Determine the (X, Y) coordinate at the center of the cell enclosing the given text.  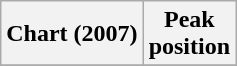
Chart (2007) (72, 34)
Peak position (189, 34)
